Provide the (x, y) coordinate of the cell's center where the given text is located.  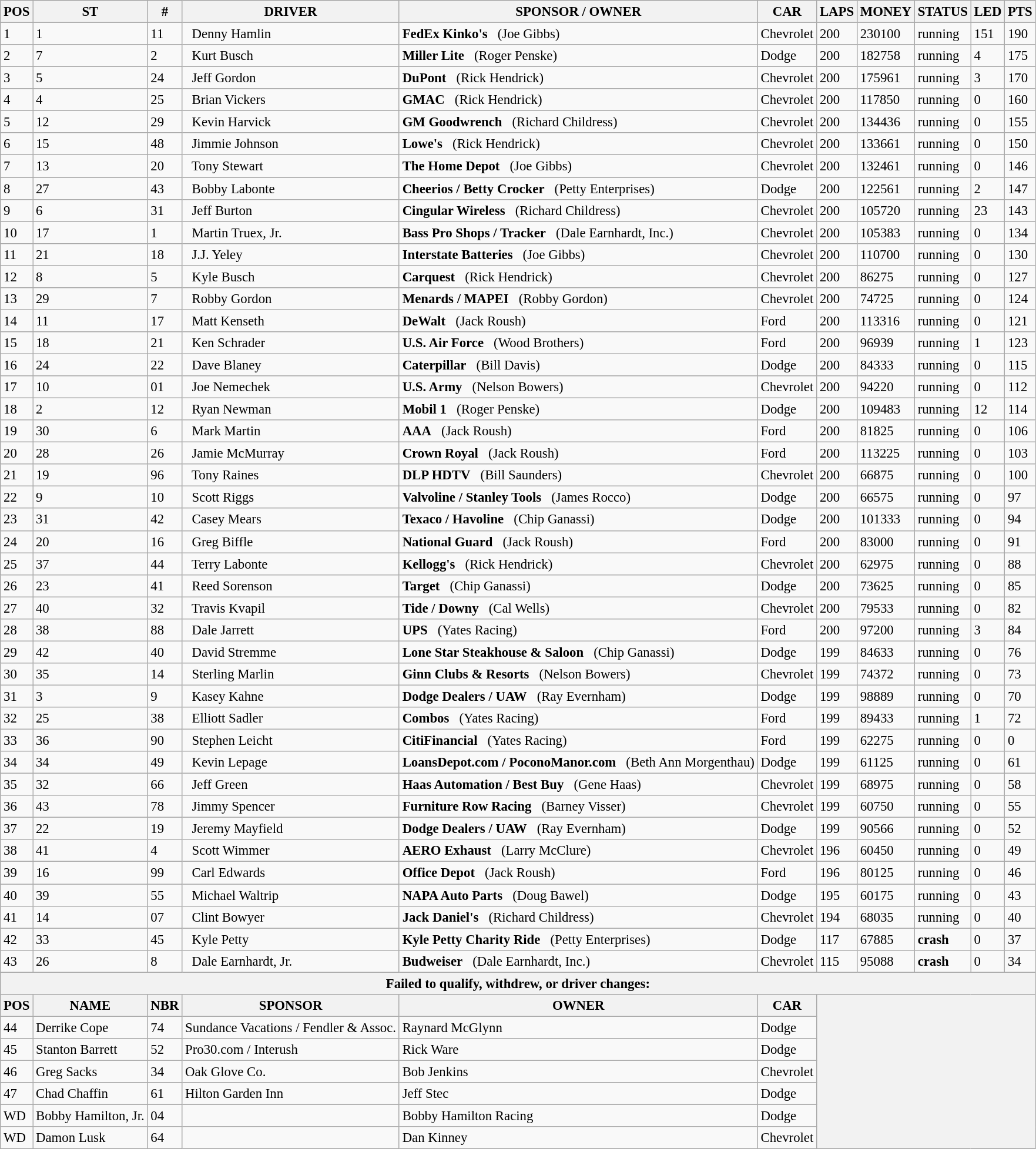
Miller Lite (Roger Penske) (578, 56)
84633 (886, 652)
151 (987, 34)
Clint Bowyer (291, 917)
LoansDepot.com / PoconoManor.com (Beth Ann Morgenthau) (578, 762)
UPS (Yates Racing) (578, 630)
Joe Nemechek (291, 387)
81825 (886, 431)
121 (1020, 321)
132461 (886, 166)
NAME (90, 1006)
62275 (886, 741)
103 (1020, 453)
195 (837, 895)
Bobby Hamilton Racing (578, 1116)
DuPont (Rick Hendrick) (578, 78)
AAA (Jack Roush) (578, 431)
123 (1020, 343)
DeWalt (Jack Roush) (578, 321)
AERO Exhaust (Larry McClure) (578, 851)
99 (165, 873)
48 (165, 144)
Denny Hamlin (291, 34)
62975 (886, 564)
170 (1020, 78)
U.S. Army (Nelson Bowers) (578, 387)
OWNER (578, 1006)
130 (1020, 254)
Ken Schrader (291, 343)
Budweiser (Dale Earnhardt, Inc.) (578, 961)
Matt Kenseth (291, 321)
74725 (886, 299)
J.J. Yeley (291, 254)
Jack Daniel's (Richard Childress) (578, 917)
U.S. Air Force (Wood Brothers) (578, 343)
Scott Wimmer (291, 851)
67885 (886, 939)
Tony Stewart (291, 166)
Bob Jenkins (578, 1071)
Target (Chip Ganassi) (578, 586)
Damon Lusk (90, 1138)
73 (1020, 674)
Dale Earnhardt, Jr. (291, 961)
Pro30.com / Interush (291, 1050)
Menards / MAPEI (Robby Gordon) (578, 299)
GMAC (Rick Hendrick) (578, 100)
64 (165, 1138)
97200 (886, 630)
Tide / Downy (Cal Wells) (578, 608)
Jeff Gordon (291, 78)
LED (987, 12)
Kurt Busch (291, 56)
85 (1020, 586)
113225 (886, 453)
66875 (886, 475)
133661 (886, 144)
Michael Waltrip (291, 895)
STATUS (943, 12)
Ginn Clubs & Resorts (Nelson Bowers) (578, 674)
Failed to qualify, withdrew, or driver changes: (518, 983)
160 (1020, 100)
72 (1020, 718)
Kevin Harvick (291, 122)
175961 (886, 78)
01 (165, 387)
Crown Royal (Jack Roush) (578, 453)
Cingular Wireless (Richard Childress) (578, 210)
Stephen Leicht (291, 741)
GM Goodwrench (Richard Childress) (578, 122)
61125 (886, 762)
83000 (886, 542)
101333 (886, 520)
78 (165, 807)
124 (1020, 299)
Jimmy Spencer (291, 807)
Stanton Barrett (90, 1050)
Reed Sorenson (291, 586)
Brian Vickers (291, 100)
110700 (886, 254)
76 (1020, 652)
Combos (Yates Racing) (578, 718)
Kellogg's (Rick Hendrick) (578, 564)
134436 (886, 122)
ST (90, 12)
114 (1020, 409)
90 (165, 741)
07 (165, 917)
95088 (886, 961)
DLP HDTV (Bill Saunders) (578, 475)
47 (16, 1094)
Jamie McMurray (291, 453)
Raynard McGlynn (578, 1027)
Oak Glove Co. (291, 1071)
Sundance Vacations / Fendler & Assoc. (291, 1027)
155 (1020, 122)
Terry Labonte (291, 564)
Jeremy Mayfield (291, 829)
89433 (886, 718)
113316 (886, 321)
94 (1020, 520)
68035 (886, 917)
134 (1020, 233)
97 (1020, 498)
NAPA Auto Parts (Doug Bawel) (578, 895)
Scott Riggs (291, 498)
Ryan Newman (291, 409)
94220 (886, 387)
194 (837, 917)
84333 (886, 365)
Kyle Petty (291, 939)
Haas Automation / Best Buy (Gene Haas) (578, 785)
86275 (886, 277)
96 (165, 475)
Bobby Hamilton, Jr. (90, 1116)
David Stremme (291, 652)
Mobil 1 (Roger Penske) (578, 409)
82 (1020, 608)
Carl Edwards (291, 873)
Carquest (Rick Hendrick) (578, 277)
109483 (886, 409)
230100 (886, 34)
Greg Biffle (291, 542)
Chad Chaffin (90, 1094)
79533 (886, 608)
Elliott Sadler (291, 718)
SPONSOR (291, 1006)
Interstate Batteries (Joe Gibbs) (578, 254)
Derrike Cope (90, 1027)
105720 (886, 210)
CitiFinancial (Yates Racing) (578, 741)
70 (1020, 696)
Kevin Lepage (291, 762)
190 (1020, 34)
Dave Blaney (291, 365)
# (165, 12)
Kyle Busch (291, 277)
80125 (886, 873)
90566 (886, 829)
74372 (886, 674)
100 (1020, 475)
Lone Star Steakhouse & Saloon (Chip Ganassi) (578, 652)
112 (1020, 387)
Jimmie Johnson (291, 144)
91 (1020, 542)
Lowe's (Rick Hendrick) (578, 144)
Kasey Kahne (291, 696)
175 (1020, 56)
National Guard (Jack Roush) (578, 542)
117850 (886, 100)
Mark Martin (291, 431)
106 (1020, 431)
60750 (886, 807)
60175 (886, 895)
Jeff Burton (291, 210)
Jeff Green (291, 785)
NBR (165, 1006)
Martin Truex, Jr. (291, 233)
Robby Gordon (291, 299)
143 (1020, 210)
Hilton Garden Inn (291, 1094)
66575 (886, 498)
Kyle Petty Charity Ride (Petty Enterprises) (578, 939)
Bobby Labonte (291, 189)
Jeff Stec (578, 1094)
147 (1020, 189)
Tony Raines (291, 475)
150 (1020, 144)
58 (1020, 785)
60450 (886, 851)
84 (1020, 630)
122561 (886, 189)
Furniture Row Racing (Barney Visser) (578, 807)
74 (165, 1027)
Travis Kvapil (291, 608)
182758 (886, 56)
PTS (1020, 12)
127 (1020, 277)
117 (837, 939)
Bass Pro Shops / Tracker (Dale Earnhardt, Inc.) (578, 233)
Rick Ware (578, 1050)
Valvoline / Stanley Tools (James Rocco) (578, 498)
Caterpillar (Bill Davis) (578, 365)
The Home Depot (Joe Gibbs) (578, 166)
66 (165, 785)
Dale Jarrett (291, 630)
73625 (886, 586)
Casey Mears (291, 520)
98889 (886, 696)
105383 (886, 233)
MONEY (886, 12)
96939 (886, 343)
68975 (886, 785)
SPONSOR / OWNER (578, 12)
LAPS (837, 12)
Office Depot (Jack Roush) (578, 873)
Texaco / Havoline (Chip Ganassi) (578, 520)
04 (165, 1116)
Sterling Marlin (291, 674)
146 (1020, 166)
Dan Kinney (578, 1138)
Cheerios / Betty Crocker (Petty Enterprises) (578, 189)
Greg Sacks (90, 1071)
DRIVER (291, 12)
FedEx Kinko's (Joe Gibbs) (578, 34)
